For the text-containing cell, return its midpoint in [X, Y] coordinate format. 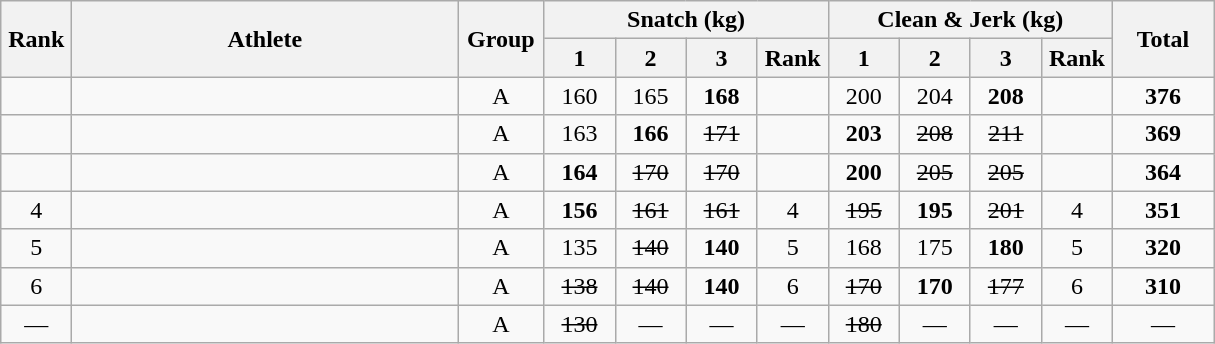
Snatch (kg) [686, 20]
166 [650, 134]
130 [580, 324]
Athlete [265, 39]
156 [580, 210]
Clean & Jerk (kg) [970, 20]
351 [1162, 210]
Total [1162, 39]
135 [580, 248]
211 [1006, 134]
177 [1006, 286]
175 [934, 248]
376 [1162, 96]
310 [1162, 286]
165 [650, 96]
Group [501, 39]
369 [1162, 134]
320 [1162, 248]
201 [1006, 210]
163 [580, 134]
171 [722, 134]
164 [580, 172]
364 [1162, 172]
138 [580, 286]
204 [934, 96]
160 [580, 96]
203 [864, 134]
